Output the (X, Y) coordinate of the center of the cell containing the given text.  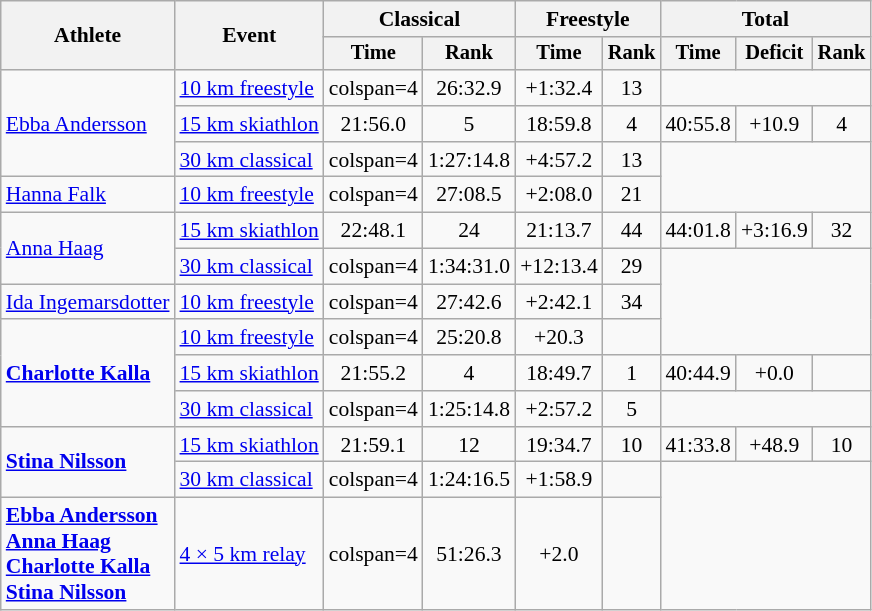
+10.9 (774, 124)
Hanna Falk (88, 195)
+48.9 (774, 445)
+1:58.9 (559, 480)
Ebba AnderssonAnna HaagCharlotte KallaStina Nilsson (88, 554)
12 (469, 445)
21:59.1 (374, 445)
Deficit (774, 54)
22:48.1 (374, 231)
40:44.9 (698, 373)
24 (469, 231)
40:55.8 (698, 124)
21:13.7 (559, 231)
+0.0 (774, 373)
4 × 5 km relay (250, 554)
Total (765, 19)
44 (632, 231)
Charlotte Kalla (88, 374)
34 (632, 302)
Ebba Andersson (88, 124)
25:20.8 (469, 338)
Classical (420, 19)
Anna Haag (88, 248)
21:56.0 (374, 124)
21:55.2 (374, 373)
+12:13.4 (559, 267)
41:33.8 (698, 445)
19:34.7 (559, 445)
1:27:14.8 (469, 160)
Athlete (88, 36)
Ida Ingemarsdotter (88, 302)
27:08.5 (469, 195)
Freestyle (588, 19)
1:24:16.5 (469, 480)
+3:16.9 (774, 231)
+4:57.2 (559, 160)
32 (842, 231)
27:42.6 (469, 302)
29 (632, 267)
Stina Nilsson (88, 462)
+2:08.0 (559, 195)
18:59.8 (559, 124)
18:49.7 (559, 373)
21 (632, 195)
Event (250, 36)
+2:57.2 (559, 409)
+1:32.4 (559, 88)
1:34:31.0 (469, 267)
+2.0 (559, 554)
26:32.9 (469, 88)
51:26.3 (469, 554)
1:25:14.8 (469, 409)
+2:42.1 (559, 302)
+20.3 (559, 338)
1 (632, 373)
44:01.8 (698, 231)
